Identify which cell holds the provided text, then report its [X, Y] central coordinate. 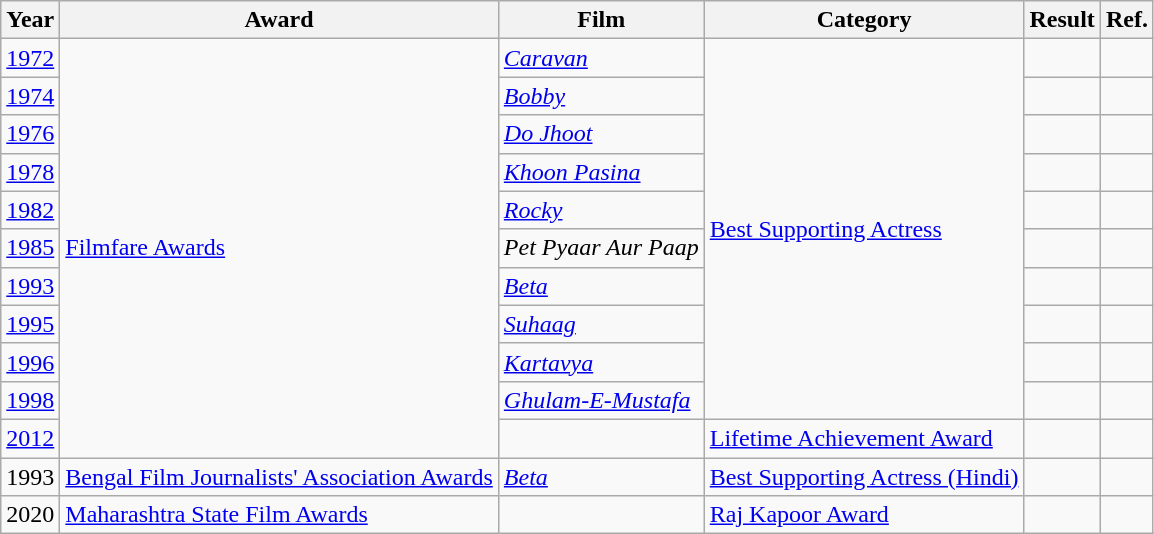
Bengal Film Journalists' Association Awards [280, 477]
Filmfare Awards [280, 248]
Kartavya [601, 362]
Lifetime Achievement Award [864, 438]
Ghulam-E-Mustafa [601, 400]
Maharashtra State Film Awards [280, 515]
Khoon Pasina [601, 172]
Category [864, 20]
1976 [30, 134]
Result [1062, 20]
Best Supporting Actress (Hindi) [864, 477]
Do Jhoot [601, 134]
1996 [30, 362]
1974 [30, 96]
Suhaag [601, 324]
2012 [30, 438]
Pet Pyaar Aur Paap [601, 248]
1998 [30, 400]
Caravan [601, 58]
Year [30, 20]
Ref. [1126, 20]
Rocky [601, 210]
1972 [30, 58]
1985 [30, 248]
Best Supporting Actress [864, 230]
Film [601, 20]
1995 [30, 324]
Bobby [601, 96]
Raj Kapoor Award [864, 515]
2020 [30, 515]
1978 [30, 172]
Award [280, 20]
1982 [30, 210]
